Locate the cell with the specified text and output its (x, y) center coordinate. 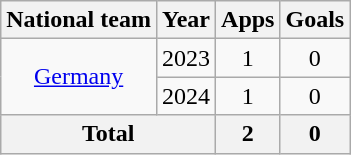
2023 (186, 58)
Total (108, 134)
Germany (79, 77)
2024 (186, 96)
2 (248, 134)
Apps (248, 20)
National team (79, 20)
Year (186, 20)
Goals (315, 20)
